Scan for the cell matching the given text and deliver its (x, y) coordinate at center. 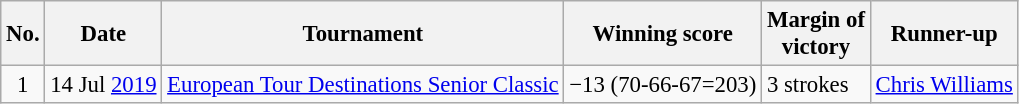
No. (23, 34)
Date (104, 34)
−13 (70-66-67=203) (663, 85)
14 Jul 2019 (104, 85)
Winning score (663, 34)
Chris Williams (944, 85)
Margin ofvictory (816, 34)
Tournament (363, 34)
European Tour Destinations Senior Classic (363, 85)
3 strokes (816, 85)
Runner-up (944, 34)
1 (23, 85)
